Capture the cell that displays the provided text and extract its [x, y] central coordinate. 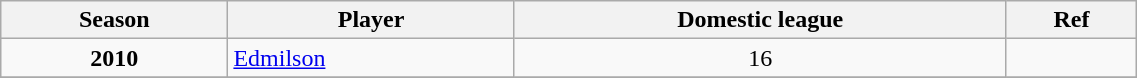
Season [114, 20]
16 [760, 58]
Domestic league [760, 20]
Ref [1072, 20]
2010 [114, 58]
Player [371, 20]
Edmilson [371, 58]
